Find where the given text appears and provide that cell's center as [X, Y] coordinate. 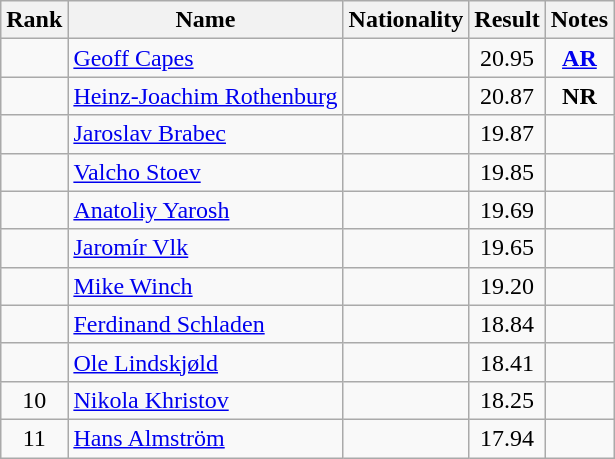
18.41 [507, 362]
Ole Lindskjøld [206, 362]
17.94 [507, 438]
19.85 [507, 172]
Anatoliy Yarosh [206, 210]
Result [507, 20]
Notes [579, 20]
Hans Almström [206, 438]
18.25 [507, 400]
Mike Winch [206, 286]
Rank [34, 20]
20.95 [507, 58]
10 [34, 400]
AR [579, 58]
NR [579, 96]
Geoff Capes [206, 58]
Valcho Stoev [206, 172]
Nationality [406, 20]
Jaroslav Brabec [206, 134]
Ferdinand Schladen [206, 324]
Jaromír Vlk [206, 248]
19.87 [507, 134]
Nikola Khristov [206, 400]
18.84 [507, 324]
11 [34, 438]
19.20 [507, 286]
20.87 [507, 96]
19.65 [507, 248]
Name [206, 20]
Heinz-Joachim Rothenburg [206, 96]
19.69 [507, 210]
